Determine the (x, y) coordinate at the center of the cell enclosing the given text.  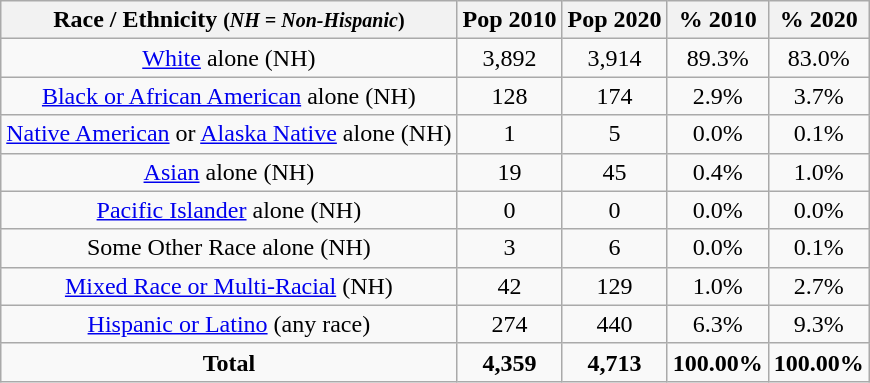
3.7% (818, 96)
Total (229, 362)
4,713 (614, 362)
440 (614, 324)
Pop 2010 (510, 20)
2.7% (818, 286)
Race / Ethnicity (NH = Non-Hispanic) (229, 20)
3,914 (614, 58)
274 (510, 324)
Pop 2020 (614, 20)
3 (510, 248)
128 (510, 96)
Native American or Alaska Native alone (NH) (229, 134)
Asian alone (NH) (229, 172)
5 (614, 134)
6.3% (718, 324)
19 (510, 172)
129 (614, 286)
0.4% (718, 172)
Some Other Race alone (NH) (229, 248)
% 2020 (818, 20)
45 (614, 172)
42 (510, 286)
1 (510, 134)
3,892 (510, 58)
174 (614, 96)
9.3% (818, 324)
Pacific Islander alone (NH) (229, 210)
89.3% (718, 58)
% 2010 (718, 20)
Black or African American alone (NH) (229, 96)
Mixed Race or Multi-Racial (NH) (229, 286)
6 (614, 248)
Hispanic or Latino (any race) (229, 324)
White alone (NH) (229, 58)
2.9% (718, 96)
4,359 (510, 362)
83.0% (818, 58)
